Scan for the cell matching the given text and deliver its (X, Y) coordinate at center. 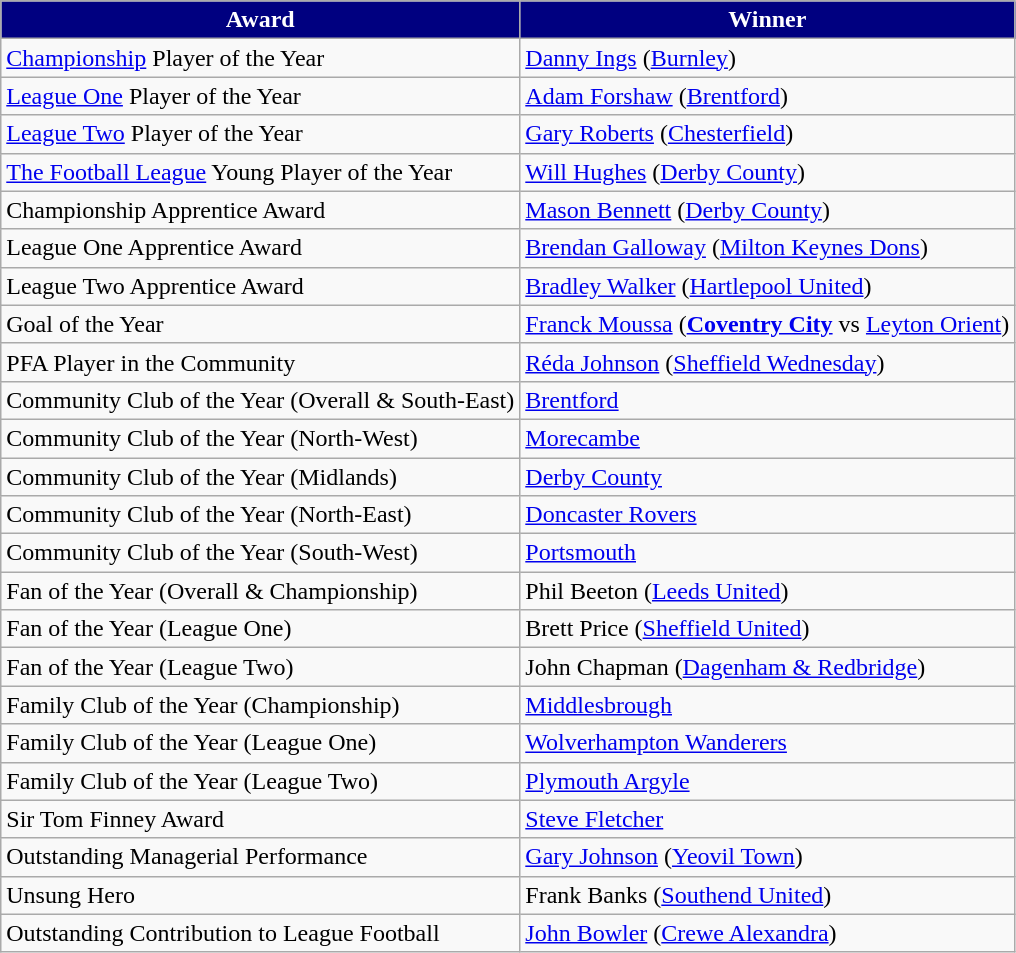
Phil Beeton (Leeds United) (768, 591)
Plymouth Argyle (768, 781)
Family Club of the Year (League One) (260, 743)
Community Club of the Year (Midlands) (260, 477)
Portsmouth (768, 553)
League Two Player of the Year (260, 134)
Frank Banks (Southend United) (768, 895)
John Bowler (Crewe Alexandra) (768, 933)
Steve Fletcher (768, 819)
Mason Bennett (Derby County) (768, 210)
Community Club of the Year (North-West) (260, 438)
Goal of the Year (260, 324)
Outstanding Managerial Performance (260, 857)
The Football League Young Player of the Year (260, 172)
Wolverhampton Wanderers (768, 743)
Championship Player of the Year (260, 58)
Community Club of the Year (Overall & South-East) (260, 400)
John Chapman (Dagenham & Redbridge) (768, 667)
Derby County (768, 477)
Outstanding Contribution to League Football (260, 933)
Franck Moussa (Coventry City vs Leyton Orient) (768, 324)
League One Apprentice Award (260, 248)
Award (260, 20)
Fan of the Year (League Two) (260, 667)
Brendan Galloway (Milton Keynes Dons) (768, 248)
Gary Roberts (Chesterfield) (768, 134)
Sir Tom Finney Award (260, 819)
PFA Player in the Community (260, 362)
Unsung Hero (260, 895)
Brett Price (Sheffield United) (768, 629)
Fan of the Year (Overall & Championship) (260, 591)
Adam Forshaw (Brentford) (768, 96)
Middlesbrough (768, 705)
Danny Ings (Burnley) (768, 58)
Bradley Walker (Hartlepool United) (768, 286)
Community Club of the Year (North-East) (260, 515)
Community Club of the Year (South-West) (260, 553)
Brentford (768, 400)
Championship Apprentice Award (260, 210)
Gary Johnson (Yeovil Town) (768, 857)
Family Club of the Year (League Two) (260, 781)
Fan of the Year (League One) (260, 629)
League One Player of the Year (260, 96)
Doncaster Rovers (768, 515)
Family Club of the Year (Championship) (260, 705)
Will Hughes (Derby County) (768, 172)
League Two Apprentice Award (260, 286)
Morecambe (768, 438)
Réda Johnson (Sheffield Wednesday) (768, 362)
Winner (768, 20)
